Search for the cell housing the specified text and yield its [x, y] center coordinate. 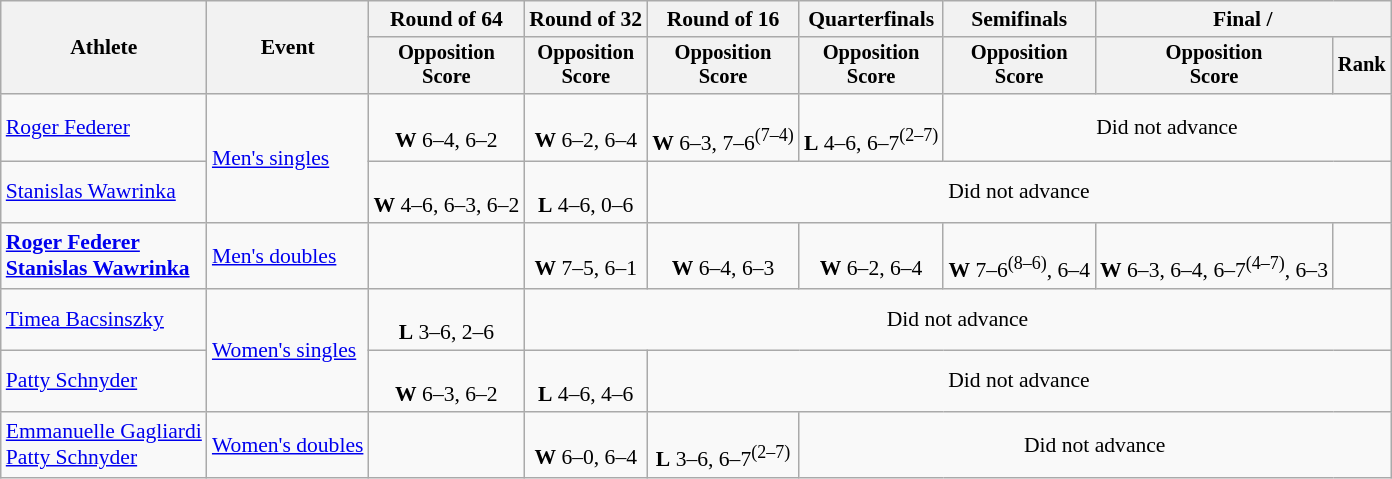
Men's singles [288, 158]
L 4–6, 4–6 [586, 380]
Round of 64 [446, 19]
Round of 32 [586, 19]
Men's doubles [288, 256]
L 4–6, 6–7(2–7) [871, 128]
W 6–3, 7–6(7–4) [723, 128]
Roger Federer [104, 128]
W 6–4, 6–2 [446, 128]
Quarterfinals [871, 19]
Women's doubles [288, 444]
Event [288, 48]
Women's singles [288, 350]
Athlete [104, 48]
Rank [1362, 66]
W 6–4, 6–3 [723, 256]
Stanislas Wawrinka [104, 192]
Patty Schnyder [104, 380]
W 6–3, 6–2 [446, 380]
Emmanuelle GagliardiPatty Schnyder [104, 444]
W 6–3, 6–4, 6–7(4–7), 6–3 [1214, 256]
Timea Bacsinszky [104, 320]
L 3–6, 2–6 [446, 320]
W 6–0, 6–4 [586, 444]
Semifinals [1019, 19]
L 4–6, 0–6 [586, 192]
Final / [1243, 19]
Round of 16 [723, 19]
W 7–5, 6–1 [586, 256]
L 3–6, 6–7(2–7) [723, 444]
W 7–6(8–6), 6–4 [1019, 256]
W 4–6, 6–3, 6–2 [446, 192]
Roger Federer Stanislas Wawrinka [104, 256]
